Determine the (X, Y) coordinate at the center of the cell enclosing the given text.  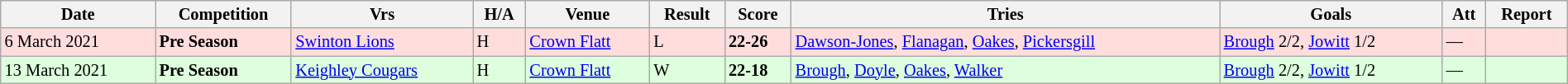
Att (1464, 14)
Vrs (382, 14)
Keighley Cougars (382, 70)
Report (1527, 14)
H/A (500, 14)
Venue (588, 14)
13 March 2021 (78, 70)
Goals (1331, 14)
6 March 2021 (78, 42)
Dawson-Jones, Flanagan, Oakes, Pickersgill (1006, 42)
Date (78, 14)
Score (758, 14)
Swinton Lions (382, 42)
Result (686, 14)
Competition (223, 14)
W (686, 70)
22-18 (758, 70)
Brough, Doyle, Oakes, Walker (1006, 70)
22-26 (758, 42)
Tries (1006, 14)
L (686, 42)
